Pinpoint the cell where the given text exists, returning its [x, y] midpoint coordinate. 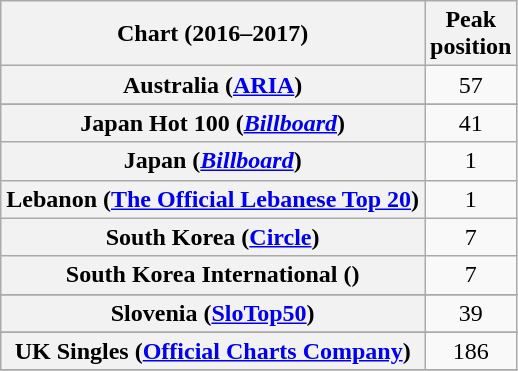
39 [471, 313]
UK Singles (Official Charts Company) [213, 351]
Peakposition [471, 34]
57 [471, 85]
Australia (ARIA) [213, 85]
Japan (Billboard) [213, 161]
Lebanon (The Official Lebanese Top 20) [213, 199]
186 [471, 351]
South Korea (Circle) [213, 237]
Chart (2016–2017) [213, 34]
Japan Hot 100 (Billboard) [213, 123]
South Korea International () [213, 275]
41 [471, 123]
Slovenia (SloTop50) [213, 313]
